Output the [x, y] coordinate of the center of the cell containing the given text.  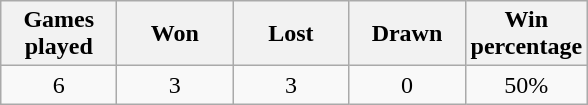
Lost [291, 34]
Win percentage [526, 34]
Games played [59, 34]
Drawn [407, 34]
6 [59, 85]
0 [407, 85]
Won [175, 34]
50% [526, 85]
